Scan for the cell matching the given text and deliver its (x, y) coordinate at center. 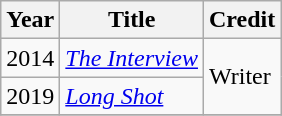
2019 (30, 96)
Title (132, 20)
Writer (242, 77)
The Interview (132, 58)
Long Shot (132, 96)
Year (30, 20)
2014 (30, 58)
Credit (242, 20)
